Provide the [X, Y] coordinate of the cell's center where the given text is located.  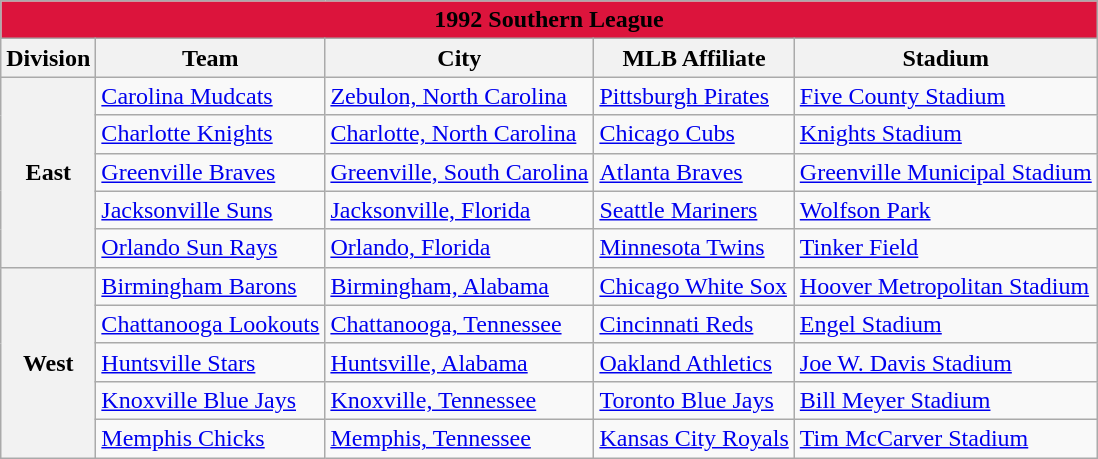
Huntsville, Alabama [460, 362]
Charlotte, North Carolina [460, 134]
Knoxville Blue Jays [210, 400]
Joe W. Davis Stadium [946, 362]
Seattle Mariners [694, 210]
Birmingham Barons [210, 286]
Oakland Athletics [694, 362]
Jacksonville, Florida [460, 210]
Greenville, South Carolina [460, 172]
Cincinnati Reds [694, 324]
Hoover Metropolitan Stadium [946, 286]
Division [48, 58]
Huntsville Stars [210, 362]
Toronto Blue Jays [694, 400]
Five County Stadium [946, 96]
Knights Stadium [946, 134]
Tim McCarver Stadium [946, 438]
Orlando, Florida [460, 248]
Engel Stadium [946, 324]
Carolina Mudcats [210, 96]
Chattanooga, Tennessee [460, 324]
Charlotte Knights [210, 134]
Greenville Braves [210, 172]
Memphis, Tennessee [460, 438]
Chicago White Sox [694, 286]
Pittsburgh Pirates [694, 96]
Knoxville, Tennessee [460, 400]
Stadium [946, 58]
Memphis Chicks [210, 438]
Kansas City Royals [694, 438]
Jacksonville Suns [210, 210]
Birmingham, Alabama [460, 286]
Tinker Field [946, 248]
Chattanooga Lookouts [210, 324]
City [460, 58]
Team [210, 58]
West [48, 362]
Bill Meyer Stadium [946, 400]
Atlanta Braves [694, 172]
Wolfson Park [946, 210]
Chicago Cubs [694, 134]
Greenville Municipal Stadium [946, 172]
MLB Affiliate [694, 58]
Zebulon, North Carolina [460, 96]
1992 Southern League [550, 20]
East [48, 172]
Orlando Sun Rays [210, 248]
Minnesota Twins [694, 248]
